Locate the cell with the specified text and output its (x, y) center coordinate. 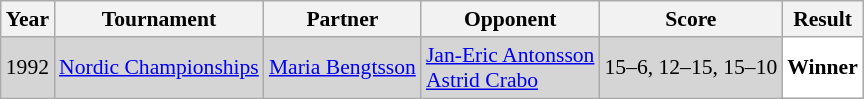
Tournament (159, 19)
Partner (342, 19)
Jan-Eric Antonsson Astrid Crabo (510, 68)
Maria Bengtsson (342, 68)
Score (690, 19)
1992 (28, 68)
Nordic Championships (159, 68)
Opponent (510, 19)
Winner (822, 68)
Result (822, 19)
15–6, 12–15, 15–10 (690, 68)
Year (28, 19)
